Provide the (x, y) coordinate of the cell's center where the given text is located.  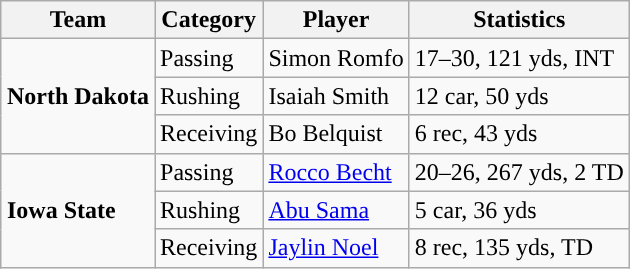
Simon Romfo (336, 58)
Player (336, 20)
12 car, 50 yds (519, 96)
North Dakota (78, 96)
Category (208, 20)
Iowa State (78, 210)
17–30, 121 yds, INT (519, 58)
20–26, 267 yds, 2 TD (519, 172)
Bo Belquist (336, 134)
5 car, 36 yds (519, 210)
6 rec, 43 yds (519, 134)
Isaiah Smith (336, 96)
Abu Sama (336, 210)
Statistics (519, 20)
Jaylin Noel (336, 248)
Rocco Becht (336, 172)
Team (78, 20)
8 rec, 135 yds, TD (519, 248)
